Identify which cell holds the provided text, then report its (X, Y) central coordinate. 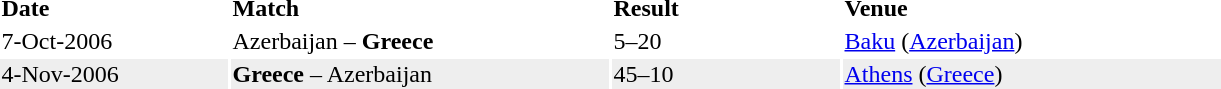
Baku (Azerbaijan) (1032, 41)
5–20 (726, 41)
Athens (Greece) (1032, 74)
4-Nov-2006 (114, 74)
7-Oct-2006 (114, 41)
Azerbaijan – Greece (420, 41)
Greece – Azerbaijan (420, 74)
45–10 (726, 74)
